Return the (X, Y) coordinate for the center point of the cell that contains the specified text.  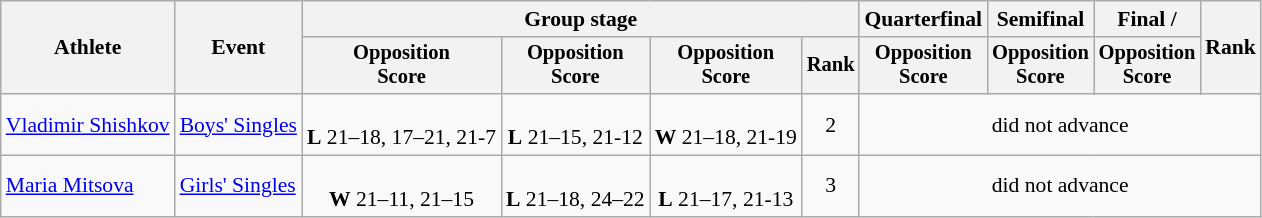
Event (238, 48)
L 21–17, 21-13 (726, 186)
W 21–18, 21-19 (726, 124)
Girls' Singles (238, 186)
Boys' Singles (238, 124)
Group stage (581, 19)
Athlete (88, 48)
L 21–15, 21-12 (576, 124)
L 21–18, 17–21, 21-7 (402, 124)
W 21–11, 21–15 (402, 186)
Maria Mitsova (88, 186)
2 (831, 124)
Quarterfinal (923, 19)
L 21–18, 24–22 (576, 186)
Semifinal (1040, 19)
3 (831, 186)
Final / (1148, 19)
Vladimir Shishkov (88, 124)
